Find where the given text appears and provide that cell's center as (X, Y) coordinate. 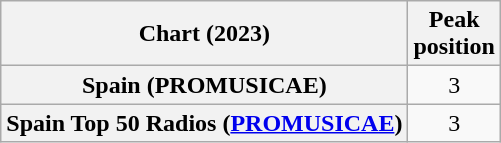
Chart (2023) (204, 34)
Spain (PROMUSICAE) (204, 85)
Peakposition (454, 34)
Spain Top 50 Radios (PROMUSICAE) (204, 123)
